Determine the [X, Y] coordinate at the center of the cell enclosing the given text.  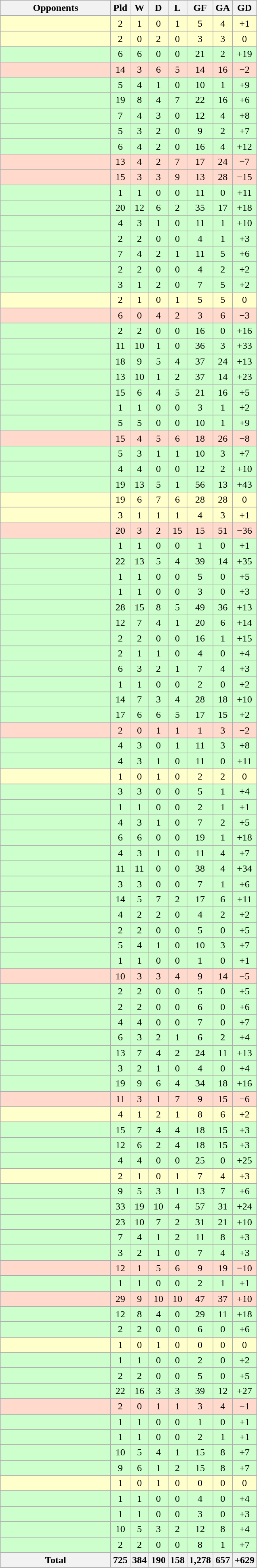
725 [120, 1560]
+12 [245, 146]
−1 [245, 1406]
Total [56, 1560]
158 [178, 1560]
+43 [245, 484]
38 [200, 868]
57 [200, 1207]
+23 [245, 377]
+14 [245, 623]
−36 [245, 530]
−5 [245, 976]
−7 [245, 161]
−15 [245, 177]
+27 [245, 1391]
51 [223, 530]
35 [200, 208]
1,278 [200, 1560]
56 [200, 484]
49 [200, 607]
−10 [245, 1268]
GD [245, 8]
23 [120, 1222]
34 [200, 1084]
GF [200, 8]
384 [139, 1560]
+25 [245, 1160]
Opponents [56, 8]
657 [223, 1560]
−3 [245, 315]
−8 [245, 438]
25 [200, 1160]
+24 [245, 1207]
D [158, 8]
26 [223, 438]
Pld [120, 8]
190 [158, 1560]
33 [120, 1207]
+629 [245, 1560]
+34 [245, 868]
+35 [245, 561]
−6 [245, 1099]
W [139, 8]
GA [223, 8]
+15 [245, 638]
47 [200, 1299]
+19 [245, 54]
L [178, 8]
+33 [245, 346]
